Pinpoint the cell where the given text exists, returning its (X, Y) midpoint coordinate. 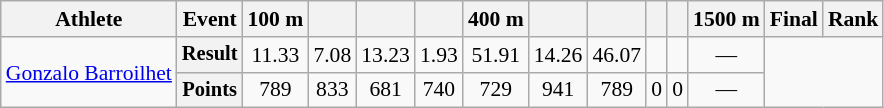
13.23 (386, 55)
1.93 (439, 55)
Gonzalo Barroilhet (89, 72)
46.07 (616, 55)
Athlete (89, 19)
7.08 (332, 55)
740 (439, 90)
833 (332, 90)
Result (210, 55)
Event (210, 19)
Final (794, 19)
14.26 (558, 55)
100 m (275, 19)
1500 m (726, 19)
941 (558, 90)
Points (210, 90)
729 (496, 90)
Rank (854, 19)
51.91 (496, 55)
681 (386, 90)
400 m (496, 19)
11.33 (275, 55)
